Search for the cell housing the specified text and yield its (x, y) center coordinate. 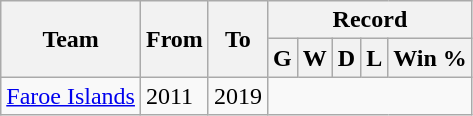
W (314, 58)
From (174, 39)
To (238, 39)
Team (71, 39)
G (282, 58)
L (374, 58)
D (346, 58)
2019 (238, 96)
2011 (174, 96)
Win % (430, 58)
Faroe Islands (71, 96)
Record (370, 20)
